Determine the [x, y] coordinate at the center of the cell enclosing the given text.  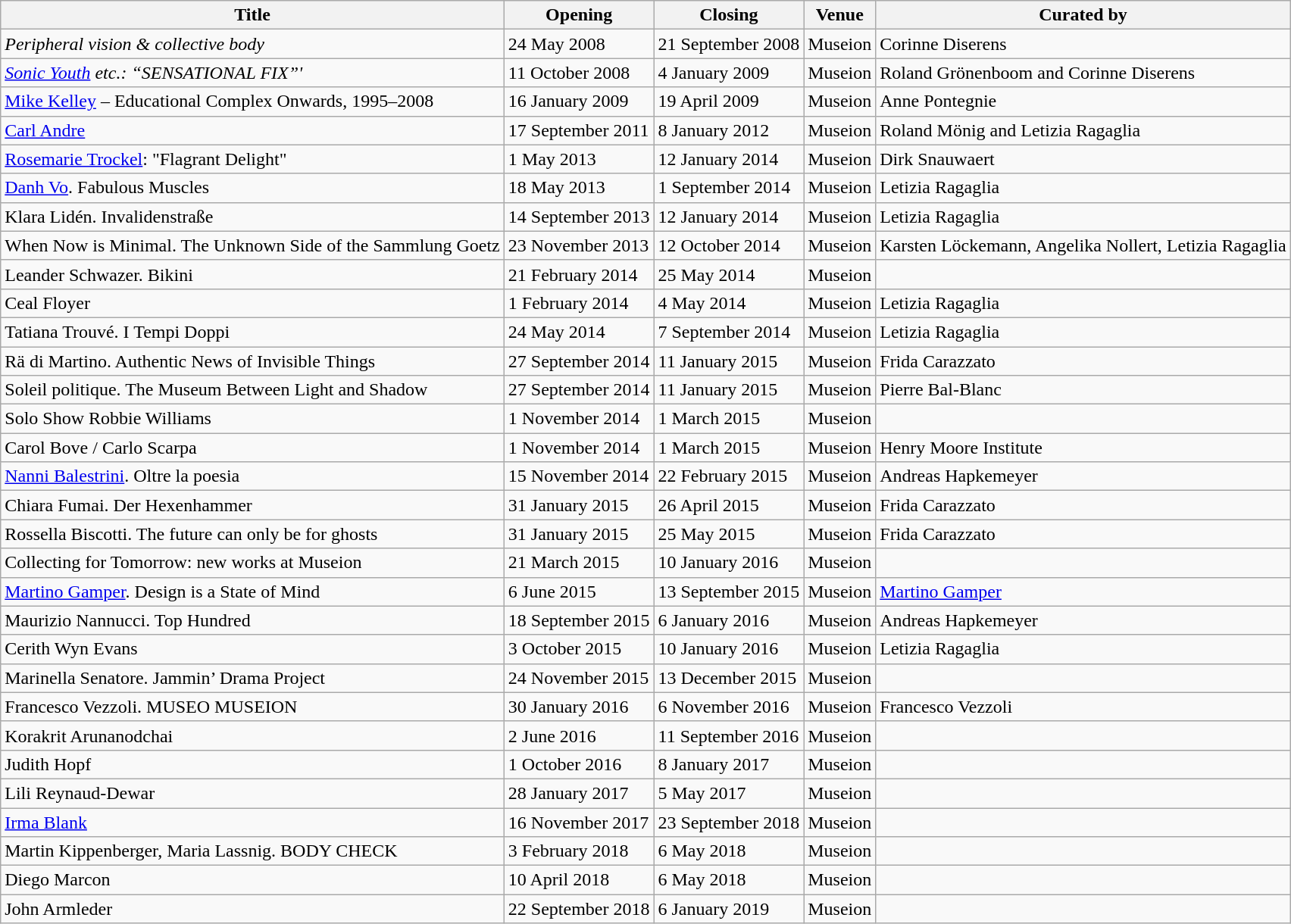
1 February 2014 [579, 303]
Solo Show Robbie Williams [253, 419]
Dirk Snauwaert [1083, 159]
24 November 2015 [579, 678]
22 September 2018 [579, 909]
24 May 2008 [579, 44]
8 January 2012 [729, 130]
3 October 2015 [579, 649]
26 April 2015 [729, 505]
18 September 2015 [579, 620]
Judith Hopf [253, 764]
23 November 2013 [579, 245]
Francesco Vezzoli [1083, 707]
14 September 2013 [579, 217]
John Armleder [253, 909]
Carol Bove / Carlo Scarpa [253, 448]
4 May 2014 [729, 303]
Anne Pontegnie [1083, 101]
Ceal Floyer [253, 303]
Roland Grönenboom and Corinne Diserens [1083, 73]
16 January 2009 [579, 101]
Curated by [1083, 15]
19 April 2009 [729, 101]
25 May 2015 [729, 534]
21 March 2015 [579, 563]
7 September 2014 [729, 332]
8 January 2017 [729, 764]
Maurizio Nannucci. Top Hundred [253, 620]
Lili Reynaud-Dewar [253, 793]
6 June 2015 [579, 592]
2 June 2016 [579, 735]
4 January 2009 [729, 73]
Pierre Bal-Blanc [1083, 390]
Opening [579, 15]
6 January 2019 [729, 909]
13 September 2015 [729, 592]
Rossella Biscotti. The future can only be for ghosts [253, 534]
18 May 2013 [579, 188]
Soleil politique. The Museum Between Light and Shadow [253, 390]
28 January 2017 [579, 793]
25 May 2014 [729, 274]
Irma Blank [253, 822]
Title [253, 15]
23 September 2018 [729, 822]
12 October 2014 [729, 245]
Sonic Youth etc.: “SENSATIONAL FIX”' [253, 73]
10 April 2018 [579, 880]
1 May 2013 [579, 159]
30 January 2016 [579, 707]
22 February 2015 [729, 476]
Leander Schwazer. Bikini [253, 274]
Karsten Löckemann, Angelika Nollert, Letizia Ragaglia [1083, 245]
3 February 2018 [579, 851]
6 January 2016 [729, 620]
6 November 2016 [729, 707]
Francesco Vezzoli. MUSEO MUSEION [253, 707]
16 November 2017 [579, 822]
Rosemarie Trockel: "Flagrant Delight" [253, 159]
21 February 2014 [579, 274]
21 September 2008 [729, 44]
24 May 2014 [579, 332]
Roland Mönig and Letizia Ragaglia [1083, 130]
13 December 2015 [729, 678]
When Now is Minimal. The Unknown Side of the Sammlung Goetz [253, 245]
17 September 2011 [579, 130]
1 October 2016 [579, 764]
Venue [839, 15]
Martin Kippenberger, Maria Lassnig. BODY CHECK [253, 851]
Danh Vo. Fabulous Muscles [253, 188]
Klara Lidén. Invalidenstraße [253, 217]
Cerith Wyn Evans [253, 649]
Carl Andre [253, 130]
Closing [729, 15]
Tatiana Trouvé. I Tempi Doppi [253, 332]
Diego Marcon [253, 880]
11 September 2016 [729, 735]
11 October 2008 [579, 73]
Henry Moore Institute [1083, 448]
Martino Gamper. Design is a State of Mind [253, 592]
Mike Kelley – Educational Complex Onwards, 1995–2008 [253, 101]
1 September 2014 [729, 188]
15 November 2014 [579, 476]
Corinne Diserens [1083, 44]
Peripheral vision & collective body [253, 44]
5 May 2017 [729, 793]
Nanni Balestrini. Oltre la poesia [253, 476]
Martino Gamper [1083, 592]
Marinella Senatore. Jammin’ Drama Project [253, 678]
Collecting for Tomorrow: new works at Museion [253, 563]
Rä di Martino. Authentic News of Invisible Things [253, 361]
Chiara Fumai. Der Hexenhammer [253, 505]
Korakrit Arunanodchai [253, 735]
